Return (X, Y) of the center of cell containing provided text 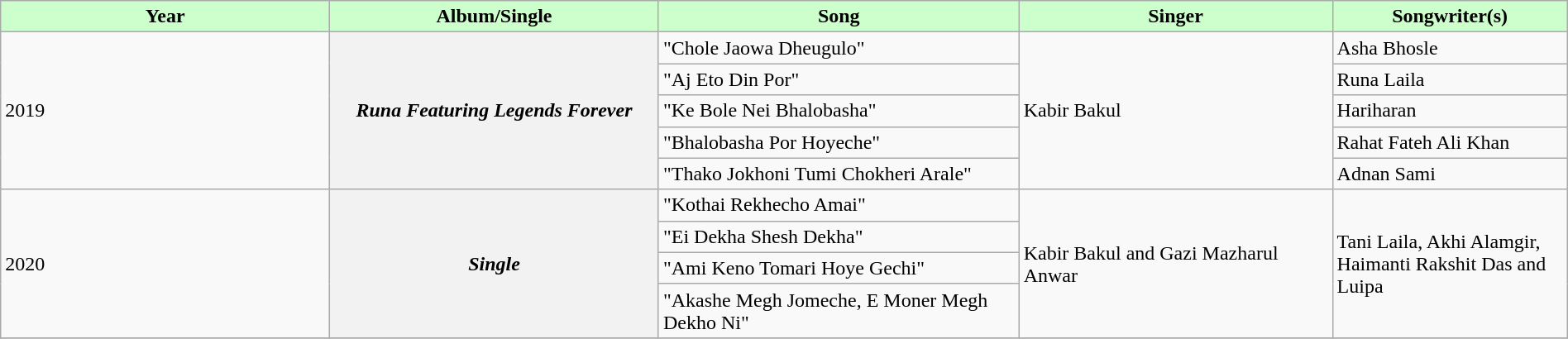
"Kothai Rekhecho Amai" (839, 205)
Single (495, 263)
Songwriter(s) (1450, 17)
"Bhalobasha Por Hoyeche" (839, 142)
Runa Laila (1450, 79)
Album/Single (495, 17)
"Ami Keno Tomari Hoye Gechi" (839, 268)
Year (165, 17)
Song (839, 17)
Hariharan (1450, 111)
"Chole Jaowa Dheugulo" (839, 48)
2020 (165, 263)
"Ei Dekha Shesh Dekha" (839, 236)
Runa Featuring Legends Forever (495, 111)
"Ke Bole Nei Bhalobasha" (839, 111)
Kabir Bakul (1176, 111)
"Akashe Megh Jomeche, E Moner Megh Dekho Ni" (839, 311)
Asha Bhosle (1450, 48)
"Thako Jokhoni Tumi Chokheri Arale" (839, 174)
Adnan Sami (1450, 174)
"Aj Eto Din Por" (839, 79)
Tani Laila, Akhi Alamgir, Haimanti Rakshit Das and Luipa (1450, 263)
Kabir Bakul and Gazi Mazharul Anwar (1176, 263)
Singer (1176, 17)
Rahat Fateh Ali Khan (1450, 142)
2019 (165, 111)
